Scan for the cell matching the given text and deliver its [X, Y] coordinate at center. 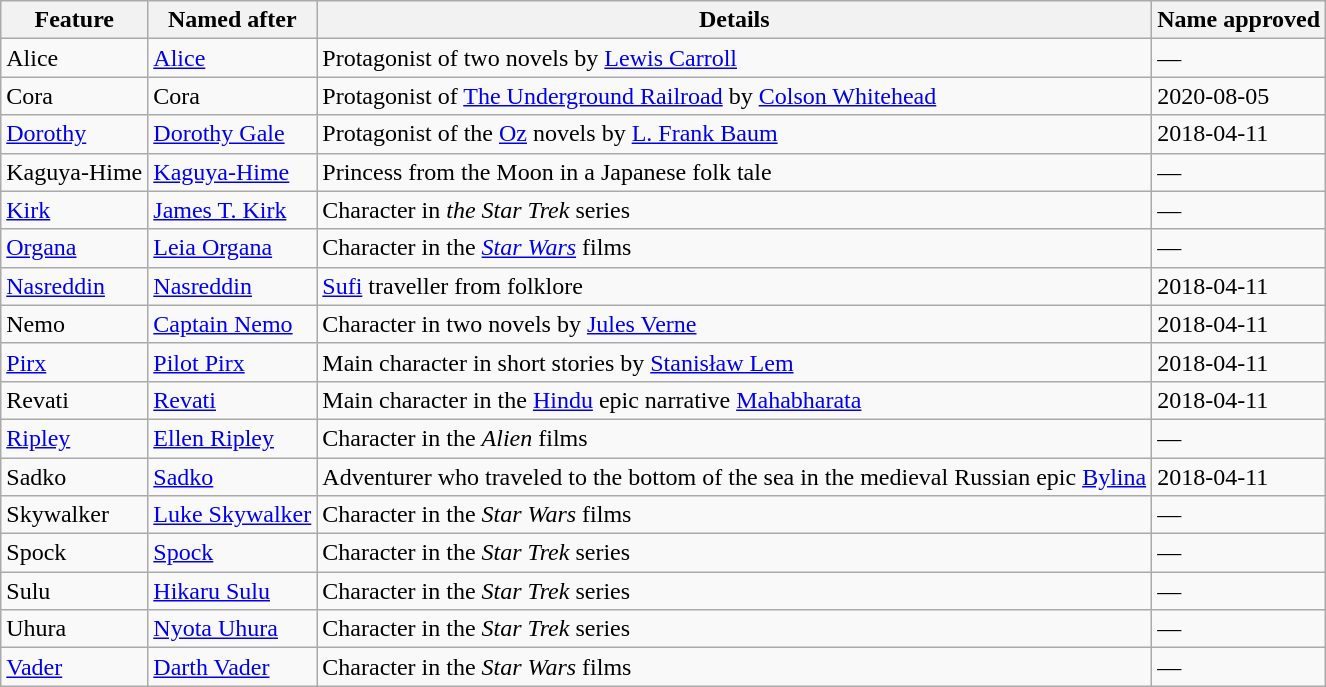
Dorothy Gale [232, 134]
Character in two novels by Jules Verne [734, 324]
Main character in short stories by Stanisław Lem [734, 362]
Protagonist of the Oz novels by L. Frank Baum [734, 134]
Feature [74, 20]
Details [734, 20]
Protagonist of two novels by Lewis Carroll [734, 58]
Sufi traveller from folklore [734, 286]
Captain Nemo [232, 324]
Princess from the Moon in a Japanese folk tale [734, 172]
Protagonist of The Underground Railroad by Colson Whitehead [734, 96]
Dorothy [74, 134]
Leia Organa [232, 248]
Luke Skywalker [232, 515]
Nyota Uhura [232, 629]
Sulu [74, 591]
Ripley [74, 438]
Vader [74, 667]
Kirk [74, 210]
Name approved [1239, 20]
Darth Vader [232, 667]
Named after [232, 20]
Pirx [74, 362]
Nemo [74, 324]
James T. Kirk [232, 210]
Skywalker [74, 515]
Character in the Alien films [734, 438]
Uhura [74, 629]
Organa [74, 248]
2020-08-05 [1239, 96]
Main character in the Hindu epic narrative Mahabharata [734, 400]
Pilot Pirx [232, 362]
Ellen Ripley [232, 438]
Adventurer who traveled to the bottom of the sea in the medieval Russian epic Bylina [734, 477]
Hikaru Sulu [232, 591]
